Identify which cell holds the provided text, then report its [x, y] central coordinate. 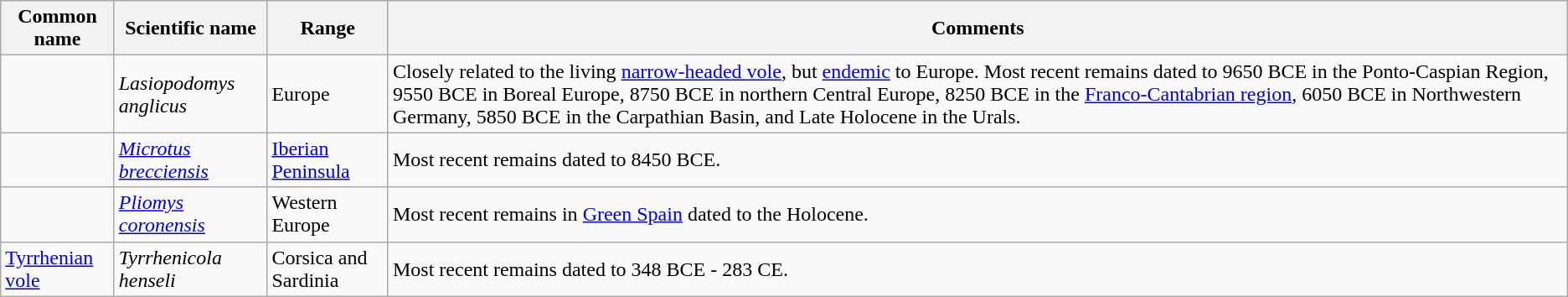
Most recent remains dated to 348 BCE - 283 CE. [977, 268]
Microtus brecciensis [191, 159]
Comments [977, 29]
Lasiopodomys anglicus [191, 94]
Europe [328, 94]
Range [328, 29]
Most recent remains in Green Spain dated to the Holocene. [977, 215]
Corsica and Sardinia [328, 268]
Most recent remains dated to 8450 BCE. [977, 159]
Western Europe [328, 215]
Common name [57, 29]
Scientific name [191, 29]
Pliomys coronensis [191, 215]
Tyrrhenicola henseli [191, 268]
Tyrrhenian vole [57, 268]
Iberian Peninsula [328, 159]
